Detect which cell encompasses the target text, then output its (X, Y) center coordinate. 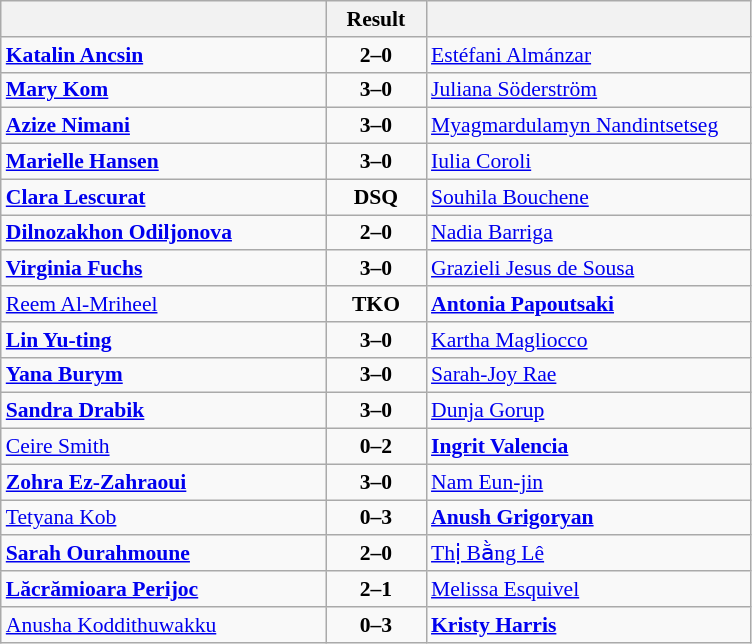
Katalin Ancsin (164, 55)
Thị Bằng Lê (588, 554)
Lin Yu-ting (164, 340)
Estéfani Almánzar (588, 55)
Souhila Bouchene (588, 197)
Melissa Esquivel (588, 589)
Grazieli Jesus de Sousa (588, 269)
Sarah-Joy Rae (588, 375)
Marielle Hansen (164, 162)
DSQ (376, 197)
Mary Kom (164, 90)
2–1 (376, 589)
Sandra Drabik (164, 411)
Myagmardulamyn Nandintsetseg (588, 126)
Anusha Koddithuwakku (164, 625)
Ceire Smith (164, 447)
Yana Burym (164, 375)
Juliana Söderström (588, 90)
Clara Lescurat (164, 197)
Virginia Fuchs (164, 269)
Ingrit Valencia (588, 447)
Kristy Harris (588, 625)
Dilnozakhon Odiljonova (164, 233)
0–2 (376, 447)
Tetyana Kob (164, 518)
Zohra Ez-Zahraoui (164, 482)
Lăcrămioara Perijoc (164, 589)
Dunja Gorup (588, 411)
Anush Grigoryan (588, 518)
Nam Eun-jin (588, 482)
Nadia Barriga (588, 233)
Reem Al-Mriheel (164, 304)
Antonia Papoutsaki (588, 304)
Kartha Magliocco (588, 340)
Result (376, 19)
TKO (376, 304)
Iulia Coroli (588, 162)
Azize Nimani (164, 126)
Sarah Ourahmoune (164, 554)
